Extract the [X, Y] coordinate from the center of the cell holding the provided text.  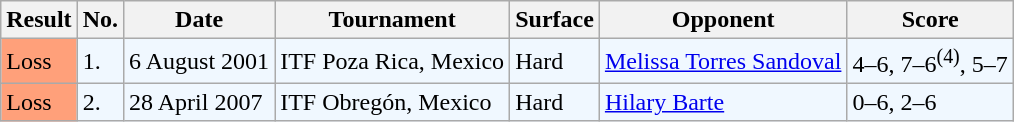
No. [100, 20]
0–6, 2–6 [930, 102]
4–6, 7–6(4), 5–7 [930, 62]
ITF Obregón, Mexico [392, 102]
Score [930, 20]
Surface [555, 20]
ITF Poza Rica, Mexico [392, 62]
Date [200, 20]
1. [100, 62]
2. [100, 102]
Result [39, 20]
Opponent [723, 20]
Melissa Torres Sandoval [723, 62]
6 August 2001 [200, 62]
Tournament [392, 20]
28 April 2007 [200, 102]
Hilary Barte [723, 102]
